From the cell containing the given text, extract its center point as (x, y) coordinate. 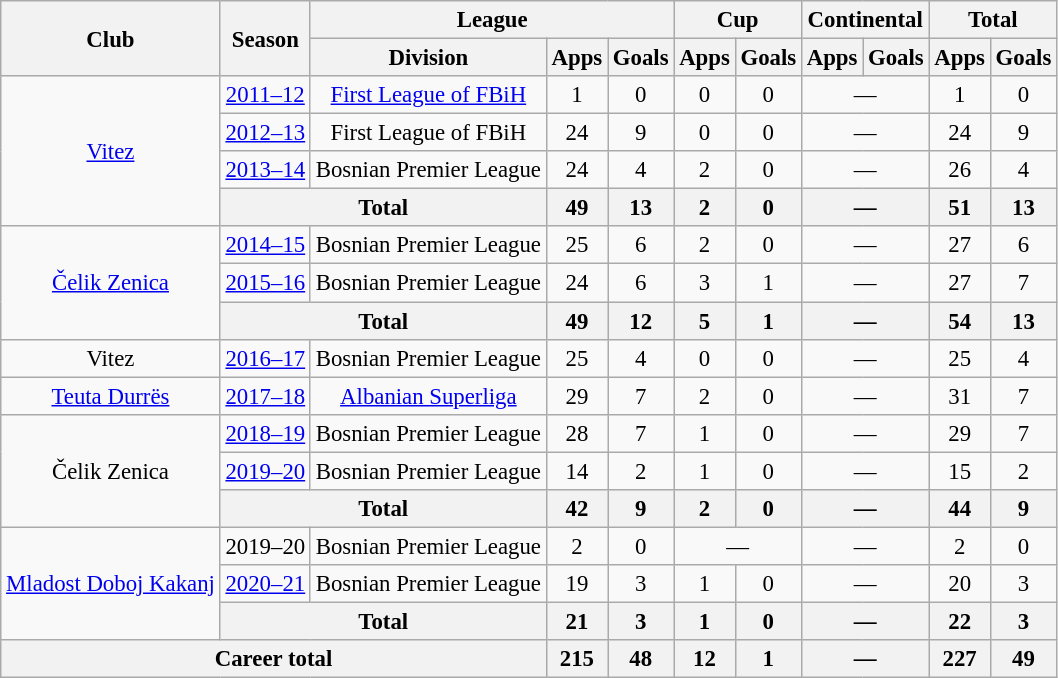
2011–12 (265, 95)
Continental (865, 20)
Mladost Doboj Kakanj (110, 584)
21 (576, 621)
42 (576, 509)
14 (576, 471)
2020–21 (265, 584)
44 (960, 509)
Club (110, 38)
2014–15 (265, 245)
Division (428, 58)
54 (960, 321)
19 (576, 584)
Teuta Durrës (110, 396)
Cup (738, 20)
5 (704, 321)
2015–16 (265, 283)
31 (960, 396)
Season (265, 38)
2016–17 (265, 358)
227 (960, 659)
Albanian Superliga (428, 396)
2017–18 (265, 396)
51 (960, 208)
Career total (274, 659)
2013–14 (265, 170)
League (492, 20)
22 (960, 621)
215 (576, 659)
28 (576, 433)
20 (960, 584)
2018–19 (265, 433)
2012–13 (265, 133)
15 (960, 471)
26 (960, 170)
48 (641, 659)
